Return (X, Y) of the center of cell containing provided text 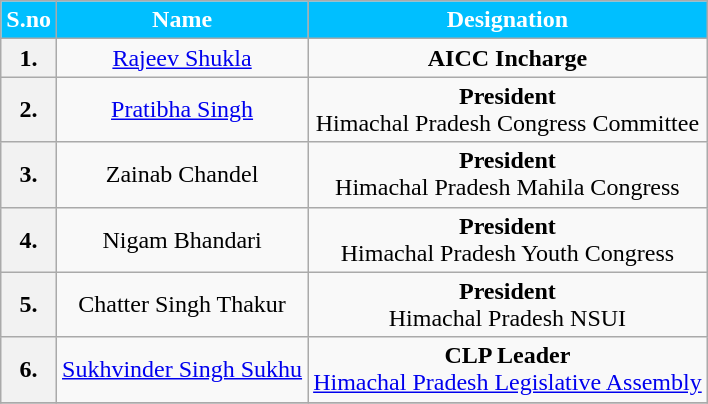
Nigam Bhandari (182, 240)
PresidentHimachal Pradesh Mahila Congress (508, 174)
1. (29, 58)
PresidentHimachal Pradesh Youth Congress (508, 240)
Zainab Chandel (182, 174)
4. (29, 240)
Name (182, 20)
5. (29, 304)
Chatter Singh Thakur (182, 304)
3. (29, 174)
6. (29, 370)
PresidentHimachal Pradesh NSUI (508, 304)
2. (29, 110)
Sukhvinder Singh Sukhu (182, 370)
S.no (29, 20)
Rajeev Shukla (182, 58)
AICC Incharge (508, 58)
CLP LeaderHimachal Pradesh Legislative Assembly (508, 370)
Designation (508, 20)
PresidentHimachal Pradesh Congress Committee (508, 110)
Pratibha Singh (182, 110)
